Return [x, y] of the center of cell containing provided text 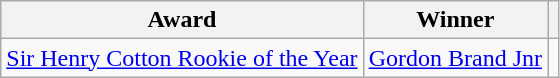
Award [182, 20]
Winner [455, 20]
Sir Henry Cotton Rookie of the Year [182, 58]
Gordon Brand Jnr [455, 58]
